Identify which cell holds the provided text, then report its [X, Y] central coordinate. 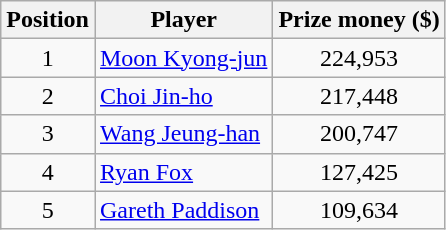
Choi Jin-ho [183, 96]
127,425 [359, 172]
224,953 [359, 58]
200,747 [359, 134]
Player [183, 20]
3 [48, 134]
Wang Jeung-han [183, 134]
5 [48, 210]
217,448 [359, 96]
109,634 [359, 210]
Gareth Paddison [183, 210]
Moon Kyong-jun [183, 58]
Prize money ($) [359, 20]
Ryan Fox [183, 172]
1 [48, 58]
4 [48, 172]
Position [48, 20]
2 [48, 96]
